Pinpoint the cell where the given text exists, returning its (x, y) midpoint coordinate. 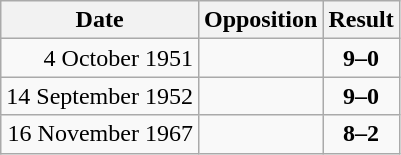
Date (100, 20)
14 September 1952 (100, 96)
8–2 (361, 134)
Result (361, 20)
Opposition (260, 20)
16 November 1967 (100, 134)
4 October 1951 (100, 58)
